Provide the [X, Y] coordinate of the cell's center where the given text is located.  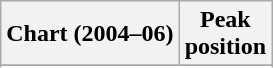
Chart (2004–06) [90, 34]
Peakposition [225, 34]
